Find where the given text appears and provide that cell's center as (X, Y) coordinate. 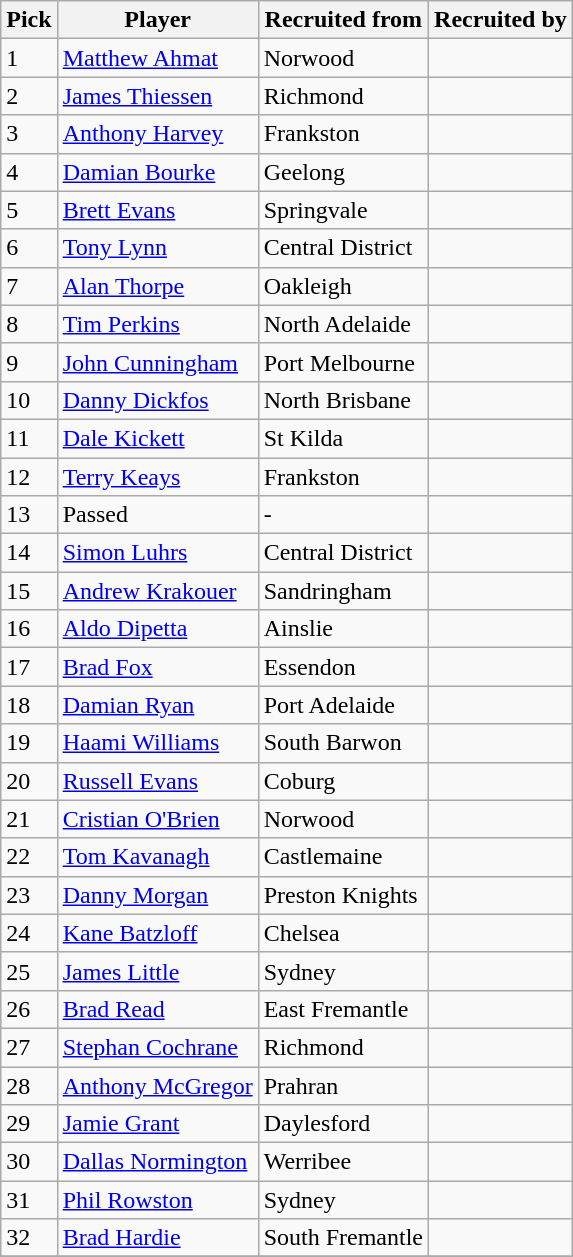
22 (29, 857)
11 (29, 438)
Damian Ryan (158, 705)
Anthony McGregor (158, 1085)
Danny Dickfos (158, 400)
Prahran (343, 1085)
24 (29, 933)
Phil Rowston (158, 1200)
Alan Thorpe (158, 286)
Stephan Cochrane (158, 1047)
Port Adelaide (343, 705)
8 (29, 324)
Oakleigh (343, 286)
Player (158, 20)
30 (29, 1162)
- (343, 515)
St Kilda (343, 438)
Simon Luhrs (158, 553)
20 (29, 781)
32 (29, 1238)
Sandringham (343, 591)
Recruited from (343, 20)
1 (29, 58)
Essendon (343, 667)
North Brisbane (343, 400)
Dallas Normington (158, 1162)
10 (29, 400)
Port Melbourne (343, 362)
Jamie Grant (158, 1124)
Pick (29, 20)
Daylesford (343, 1124)
6 (29, 248)
James Little (158, 971)
East Fremantle (343, 1009)
John Cunningham (158, 362)
25 (29, 971)
Coburg (343, 781)
Geelong (343, 172)
7 (29, 286)
Werribee (343, 1162)
Tim Perkins (158, 324)
South Fremantle (343, 1238)
Aldo Dipetta (158, 629)
18 (29, 705)
Andrew Krakouer (158, 591)
4 (29, 172)
South Barwon (343, 743)
Cristian O'Brien (158, 819)
23 (29, 895)
Dale Kickett (158, 438)
Preston Knights (343, 895)
17 (29, 667)
Brett Evans (158, 210)
Recruited by (501, 20)
Russell Evans (158, 781)
Ainslie (343, 629)
29 (29, 1124)
Tom Kavanagh (158, 857)
Tony Lynn (158, 248)
Brad Read (158, 1009)
Matthew Ahmat (158, 58)
9 (29, 362)
3 (29, 134)
Damian Bourke (158, 172)
Castlemaine (343, 857)
27 (29, 1047)
16 (29, 629)
Danny Morgan (158, 895)
Brad Fox (158, 667)
14 (29, 553)
Haami Williams (158, 743)
Springvale (343, 210)
28 (29, 1085)
26 (29, 1009)
5 (29, 210)
Kane Batzloff (158, 933)
15 (29, 591)
Chelsea (343, 933)
12 (29, 477)
19 (29, 743)
21 (29, 819)
31 (29, 1200)
Brad Hardie (158, 1238)
13 (29, 515)
2 (29, 96)
North Adelaide (343, 324)
Terry Keays (158, 477)
James Thiessen (158, 96)
Passed (158, 515)
Anthony Harvey (158, 134)
